Capture the cell that displays the provided text and extract its (x, y) central coordinate. 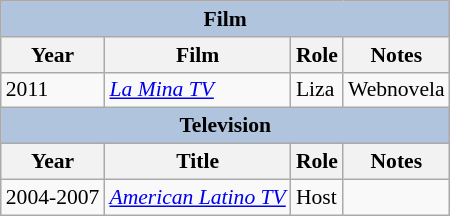
La Mina TV (197, 90)
2011 (53, 90)
Webnovela (396, 90)
Television (226, 126)
2004-2007 (53, 197)
American Latino TV (197, 197)
Host (317, 197)
Liza (317, 90)
Title (197, 162)
